Locate the cell with the specified text and output its (X, Y) center coordinate. 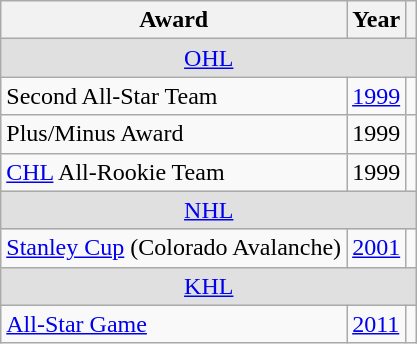
Stanley Cup (Colorado Avalanche) (174, 248)
2011 (376, 324)
2001 (376, 248)
Year (376, 20)
All-Star Game (174, 324)
KHL (209, 286)
CHL All-Rookie Team (174, 172)
Plus/Minus Award (174, 134)
Second All-Star Team (174, 96)
OHL (209, 58)
Award (174, 20)
NHL (209, 210)
